Return [X, Y] of the center of cell containing provided text 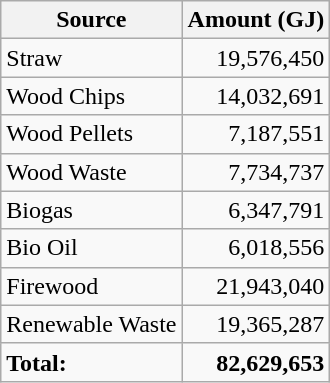
Bio Oil [92, 248]
7,187,551 [256, 134]
Firewood [92, 286]
Wood Pellets [92, 134]
19,576,450 [256, 58]
82,629,653 [256, 362]
Straw [92, 58]
14,032,691 [256, 96]
Total: [92, 362]
Renewable Waste [92, 324]
6,018,556 [256, 248]
Biogas [92, 210]
Source [92, 20]
Wood Waste [92, 172]
7,734,737 [256, 172]
21,943,040 [256, 286]
Amount (GJ) [256, 20]
6,347,791 [256, 210]
19,365,287 [256, 324]
Wood Chips [92, 96]
